Determine the (X, Y) coordinate at the center of the cell enclosing the given text.  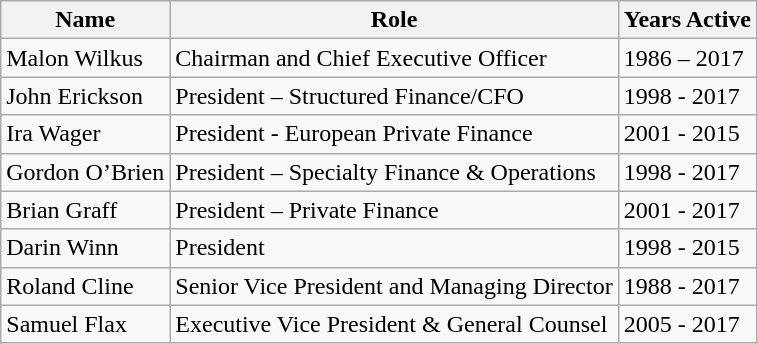
President – Specialty Finance & Operations (394, 172)
Senior Vice President and Managing Director (394, 286)
2001 - 2015 (687, 134)
Executive Vice President & General Counsel (394, 324)
John Erickson (86, 96)
President (394, 248)
2005 - 2017 (687, 324)
Samuel Flax (86, 324)
Chairman and Chief Executive Officer (394, 58)
Darin Winn (86, 248)
Name (86, 20)
1986 – 2017 (687, 58)
Gordon O’Brien (86, 172)
Role (394, 20)
2001 - 2017 (687, 210)
Malon Wilkus (86, 58)
1988 - 2017 (687, 286)
President - European Private Finance (394, 134)
Years Active (687, 20)
1998 - 2015 (687, 248)
Roland Cline (86, 286)
Ira Wager (86, 134)
President – Private Finance (394, 210)
Brian Graff (86, 210)
President – Structured Finance/CFO (394, 96)
